Pinpoint the cell where the given text exists, returning its [x, y] midpoint coordinate. 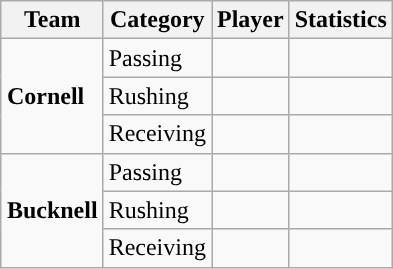
Bucknell [52, 210]
Statistics [340, 20]
Category [157, 20]
Team [52, 20]
Cornell [52, 96]
Player [251, 20]
